Pinpoint the cell where the given text exists, returning its (x, y) midpoint coordinate. 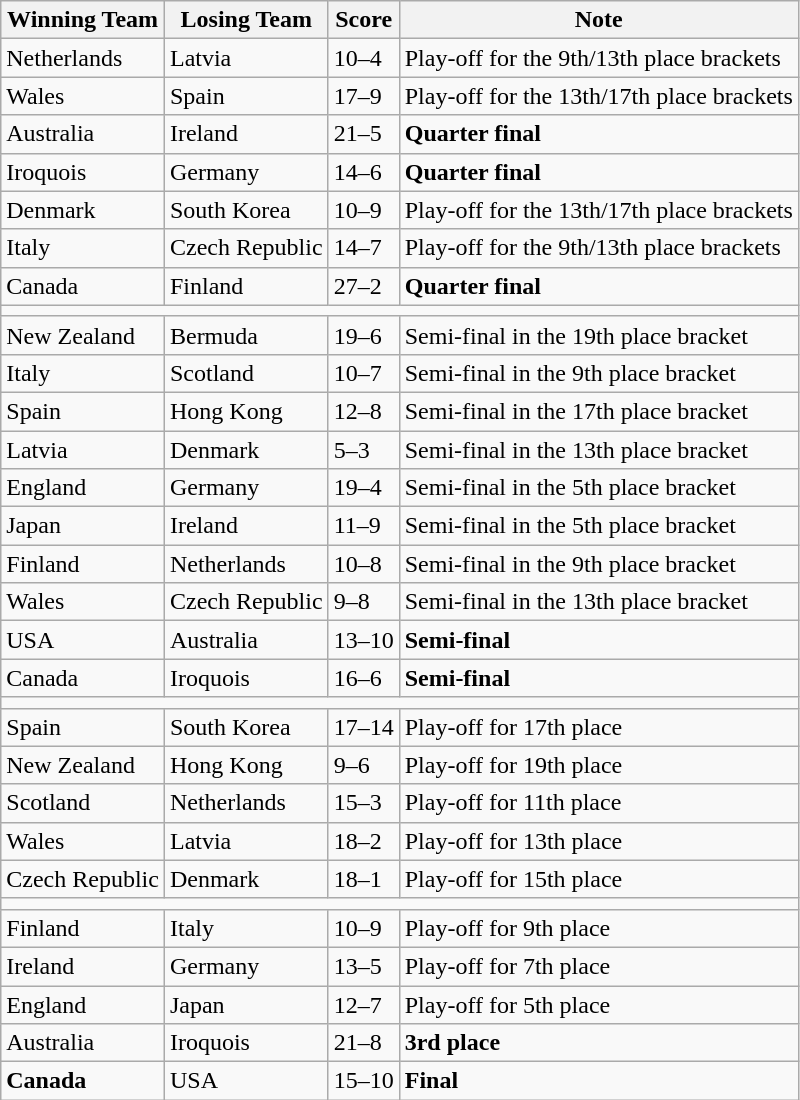
14–7 (364, 248)
Score (364, 20)
Play-off for 7th place (598, 966)
10–4 (364, 58)
19–6 (364, 335)
Winning Team (83, 20)
21–5 (364, 134)
Semi-final in the 19th place bracket (598, 335)
5–3 (364, 449)
9–6 (364, 765)
17–9 (364, 96)
13–5 (364, 966)
Play-off for 13th place (598, 841)
13–10 (364, 640)
Semi-final in the 17th place bracket (598, 411)
9–8 (364, 602)
Losing Team (246, 20)
18–2 (364, 841)
Play-off for 5th place (598, 1005)
27–2 (364, 286)
10–8 (364, 564)
Bermuda (246, 335)
15–3 (364, 803)
18–1 (364, 879)
12–7 (364, 1005)
Final (598, 1081)
Play-off for 9th place (598, 928)
10–7 (364, 373)
11–9 (364, 526)
Play-off for 15th place (598, 879)
17–14 (364, 727)
Note (598, 20)
16–6 (364, 678)
Play-off for 19th place (598, 765)
Play-off for 11th place (598, 803)
19–4 (364, 488)
12–8 (364, 411)
14–6 (364, 172)
15–10 (364, 1081)
3rd place (598, 1043)
21–8 (364, 1043)
Play-off for 17th place (598, 727)
